Identify which cell holds the provided text, then report its [x, y] central coordinate. 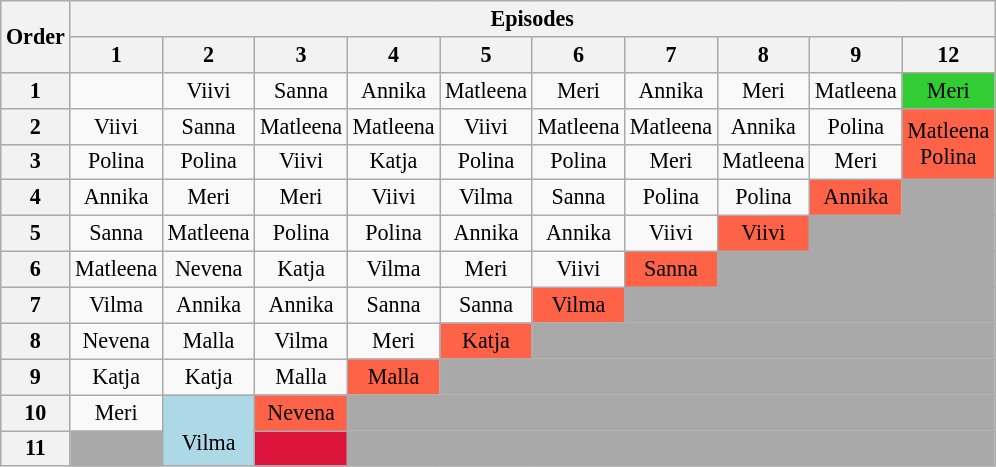
MatleenaPolina [948, 144]
Order [36, 36]
11 [36, 448]
12 [948, 54]
Episodes [532, 18]
10 [36, 412]
